Scan for the cell matching the given text and deliver its (X, Y) coordinate at center. 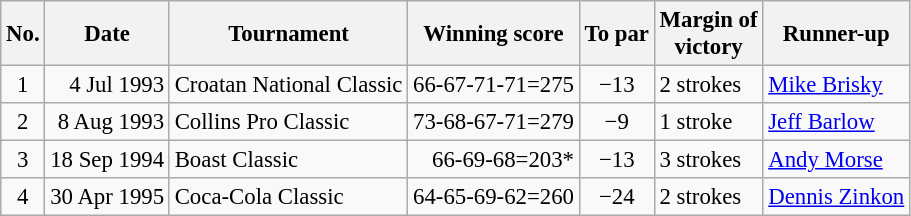
Boast Classic (288, 160)
30 Apr 1995 (107, 197)
3 strokes (708, 160)
Mike Brisky (836, 85)
Coca-Cola Classic (288, 197)
Tournament (288, 34)
1 (23, 85)
−9 (616, 122)
Jeff Barlow (836, 122)
2 (23, 122)
4 (23, 197)
64-65-69-62=260 (494, 197)
8 Aug 1993 (107, 122)
Margin ofvictory (708, 34)
To par (616, 34)
Andy Morse (836, 160)
4 Jul 1993 (107, 85)
Winning score (494, 34)
Collins Pro Classic (288, 122)
3 (23, 160)
No. (23, 34)
Dennis Zinkon (836, 197)
66-69-68=203* (494, 160)
Runner-up (836, 34)
Date (107, 34)
Croatan National Classic (288, 85)
−24 (616, 197)
1 stroke (708, 122)
73-68-67-71=279 (494, 122)
66-67-71-71=275 (494, 85)
18 Sep 1994 (107, 160)
